Extract the [x, y] coordinate from the center of the cell holding the provided text.  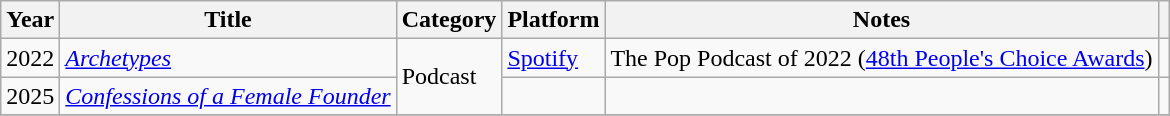
Archetypes [228, 58]
Spotify [554, 58]
2025 [30, 96]
Podcast [449, 77]
Year [30, 20]
Platform [554, 20]
2022 [30, 58]
Title [228, 20]
The Pop Podcast of 2022 (48th People's Choice Awards) [882, 58]
Confessions of a Female Founder [228, 96]
Notes [882, 20]
Category [449, 20]
